For the text-containing cell, return its midpoint in (x, y) coordinate format. 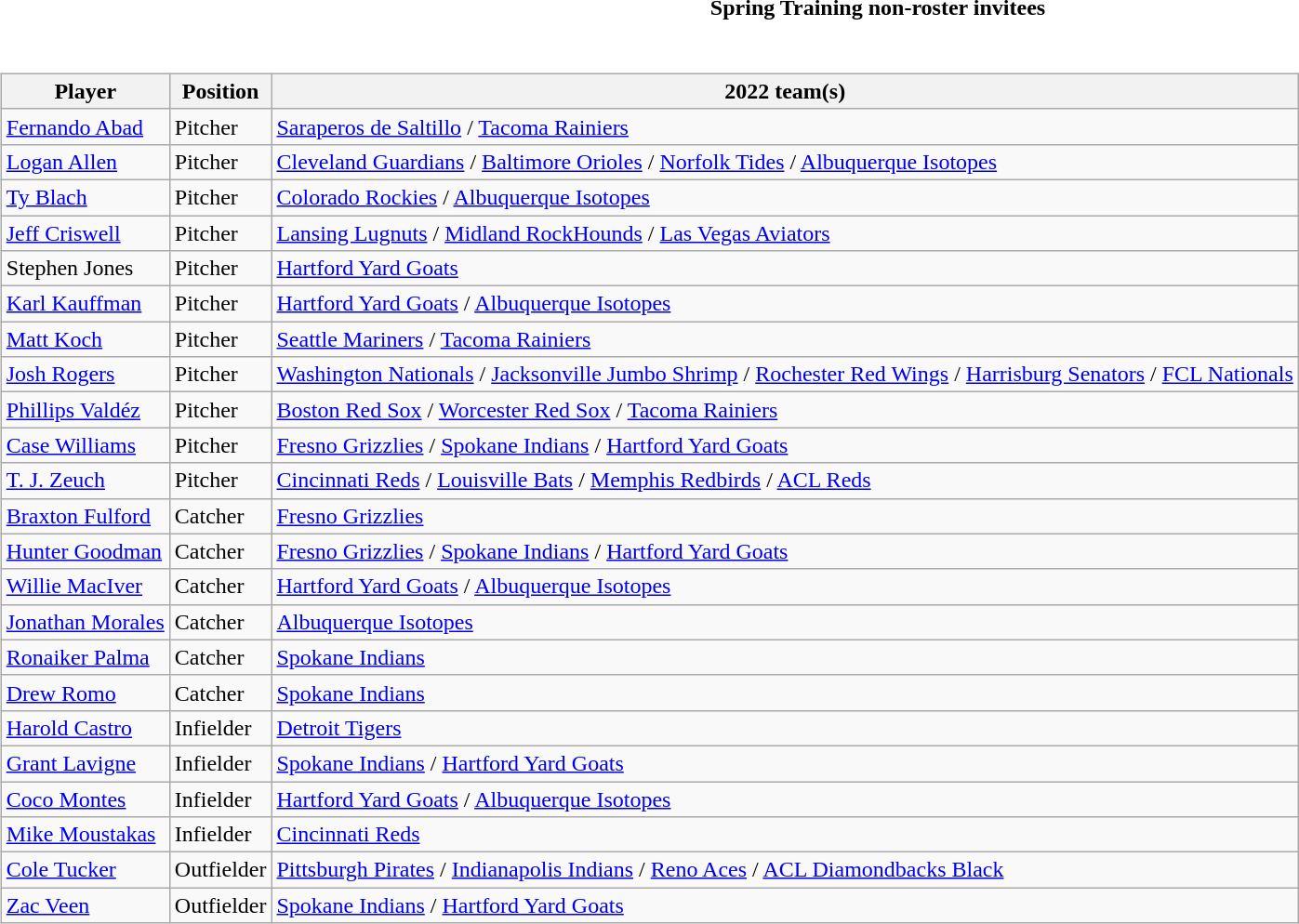
Colorado Rockies / Albuquerque Isotopes (785, 197)
Boston Red Sox / Worcester Red Sox / Tacoma Rainiers (785, 410)
Braxton Fulford (86, 516)
Detroit Tigers (785, 728)
Grant Lavigne (86, 763)
Logan Allen (86, 162)
Albuquerque Isotopes (785, 622)
2022 team(s) (785, 91)
Harold Castro (86, 728)
Fernando Abad (86, 126)
Jeff Criswell (86, 233)
Cleveland Guardians / Baltimore Orioles / Norfolk Tides / Albuquerque Isotopes (785, 162)
Case Williams (86, 445)
Cole Tucker (86, 870)
Matt Koch (86, 339)
Jonathan Morales (86, 622)
Karl Kauffman (86, 304)
Fresno Grizzlies (785, 516)
Coco Montes (86, 799)
Ty Blach (86, 197)
Mike Moustakas (86, 835)
Pittsburgh Pirates / Indianapolis Indians / Reno Aces / ACL Diamondbacks Black (785, 870)
Stephen Jones (86, 269)
Ronaiker Palma (86, 657)
Player (86, 91)
Cincinnati Reds / Louisville Bats / Memphis Redbirds / ACL Reds (785, 481)
Position (220, 91)
Hunter Goodman (86, 551)
Seattle Mariners / Tacoma Rainiers (785, 339)
Zac Veen (86, 905)
Drew Romo (86, 693)
Hartford Yard Goats (785, 269)
Willie MacIver (86, 587)
Phillips Valdéz (86, 410)
Josh Rogers (86, 375)
Cincinnati Reds (785, 835)
Lansing Lugnuts / Midland RockHounds / Las Vegas Aviators (785, 233)
Saraperos de Saltillo / Tacoma Rainiers (785, 126)
T. J. Zeuch (86, 481)
Washington Nationals / Jacksonville Jumbo Shrimp / Rochester Red Wings / Harrisburg Senators / FCL Nationals (785, 375)
